Pinpoint the cell where the given text exists, returning its [X, Y] midpoint coordinate. 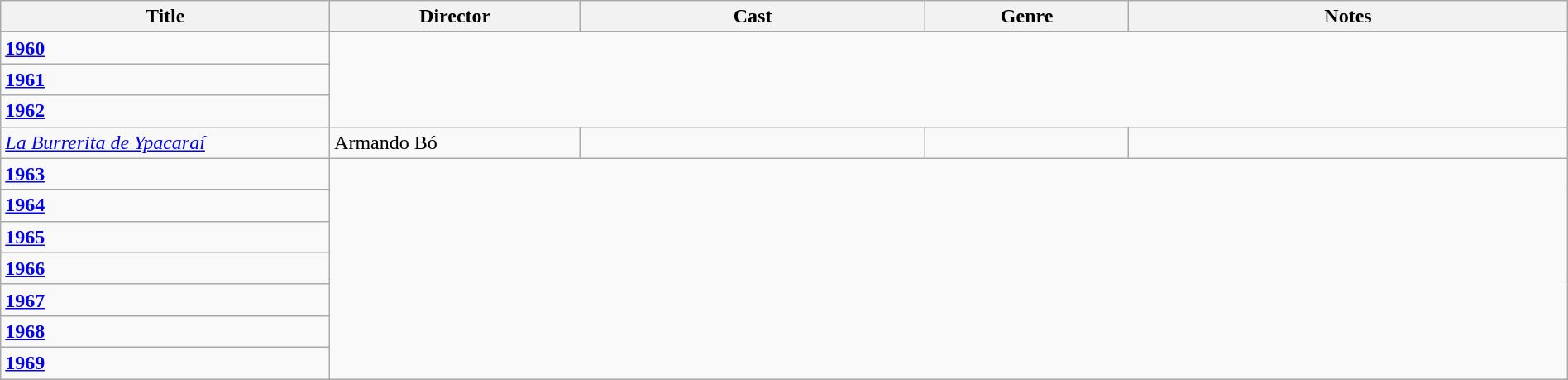
1962 [165, 111]
Director [455, 17]
1964 [165, 205]
La Burrerita de Ypacaraí [165, 142]
1968 [165, 331]
Cast [753, 17]
1963 [165, 174]
1960 [165, 48]
1965 [165, 237]
1967 [165, 300]
1966 [165, 268]
1961 [165, 79]
1969 [165, 363]
Title [165, 17]
Armando Bó [455, 142]
Notes [1348, 17]
Genre [1026, 17]
